Extract the (X, Y) coordinate from the center of the cell holding the provided text.  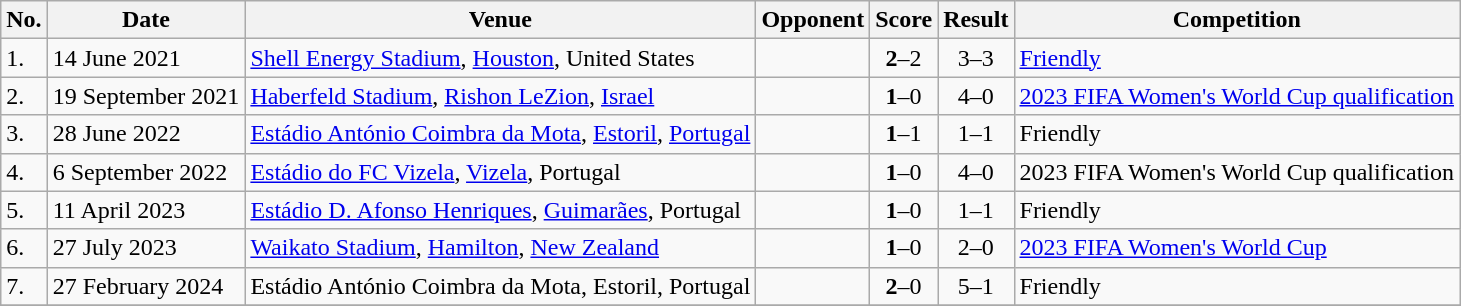
1. (24, 58)
Date (146, 20)
3. (24, 134)
Shell Energy Stadium, Houston, United States (500, 58)
5. (24, 210)
4. (24, 172)
6. (24, 248)
2023 FIFA Women's World Cup (1237, 248)
Haberfeld Stadium, Rishon LeZion, Israel (500, 96)
Score (904, 20)
Estádio do FC Vizela, Vizela, Portugal (500, 172)
7. (24, 286)
14 June 2021 (146, 58)
5–1 (976, 286)
11 April 2023 (146, 210)
Competition (1237, 20)
3–3 (976, 58)
19 September 2021 (146, 96)
6 September 2022 (146, 172)
28 June 2022 (146, 134)
Venue (500, 20)
No. (24, 20)
Estádio D. Afonso Henriques, Guimarães, Portugal (500, 210)
27 February 2024 (146, 286)
2–2 (904, 58)
Opponent (813, 20)
Result (976, 20)
2. (24, 96)
27 July 2023 (146, 248)
Waikato Stadium, Hamilton, New Zealand (500, 248)
